Determine the [X, Y] coordinate at the center of the cell enclosing the given text.  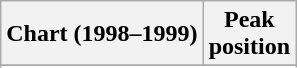
Chart (1998–1999) [102, 34]
Peakposition [249, 34]
